Detect which cell encompasses the target text, then output its (X, Y) center coordinate. 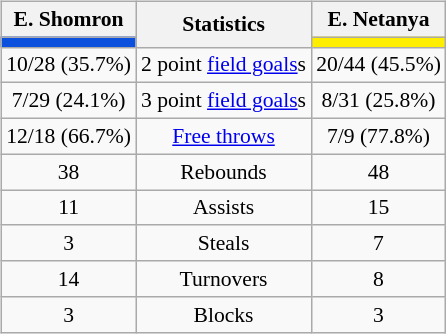
Free throws (224, 136)
8/31 (25.8%) (378, 101)
Steals (224, 243)
Turnovers (224, 279)
15 (378, 208)
Statistics (224, 24)
38 (68, 172)
10/28 (35.7%) (68, 65)
3 point field goalss (224, 101)
E. Netanya (378, 19)
12/18 (66.7%) (68, 136)
Assists (224, 208)
11 (68, 208)
7/29 (24.1%) (68, 101)
14 (68, 279)
Blocks (224, 314)
48 (378, 172)
2 point field goalss (224, 65)
E. Shomron (68, 19)
8 (378, 279)
20/44 (45.5%) (378, 65)
Rebounds (224, 172)
7/9 (77.8%) (378, 136)
7 (378, 243)
